Pinpoint the cell where the given text exists, returning its (x, y) midpoint coordinate. 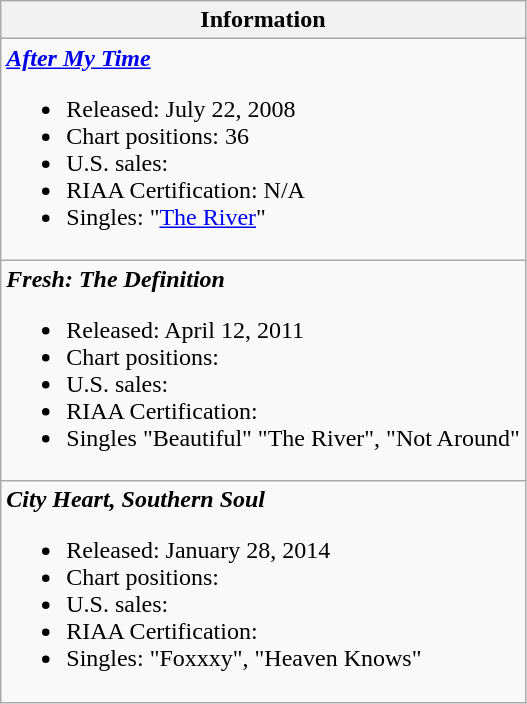
City Heart, Southern SoulReleased: January 28, 2014Chart positions:U.S. sales:RIAA Certification:Singles: "Foxxxy", "Heaven Knows" (263, 592)
Fresh: The DefinitionReleased: April 12, 2011Chart positions:U.S. sales:RIAA Certification:Singles "Beautiful" "The River", "Not Around" (263, 370)
After My TimeReleased: July 22, 2008Chart positions: 36U.S. sales:RIAA Certification: N/ASingles: "The River" (263, 150)
Information (263, 20)
